Scan for the cell matching the given text and deliver its [X, Y] coordinate at center. 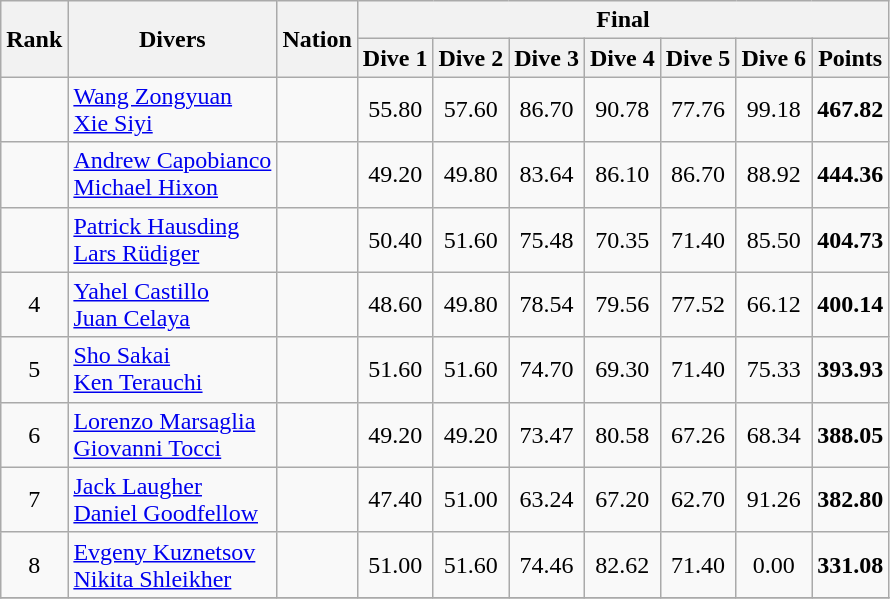
Patrick HausdingLars Rüdiger [172, 240]
73.47 [547, 434]
404.73 [850, 240]
83.64 [547, 174]
8 [34, 564]
75.33 [774, 370]
77.52 [698, 304]
99.18 [774, 110]
400.14 [850, 304]
Final [622, 20]
62.70 [698, 500]
Evgeny KuznetsovNikita Shleikher [172, 564]
66.12 [774, 304]
85.50 [774, 240]
86.10 [622, 174]
Dive 5 [698, 58]
67.20 [622, 500]
Sho SakaiKen Terauchi [172, 370]
382.80 [850, 500]
Divers [172, 39]
Dive 3 [547, 58]
57.60 [471, 110]
7 [34, 500]
4 [34, 304]
Dive 2 [471, 58]
63.24 [547, 500]
Rank [34, 39]
393.93 [850, 370]
Jack LaugherDaniel Goodfellow [172, 500]
Points [850, 58]
80.58 [622, 434]
Yahel Castillo Juan Celaya [172, 304]
74.70 [547, 370]
Dive 1 [395, 58]
467.82 [850, 110]
444.36 [850, 174]
Nation [317, 39]
48.60 [395, 304]
0.00 [774, 564]
74.46 [547, 564]
70.35 [622, 240]
82.62 [622, 564]
Dive 4 [622, 58]
Dive 6 [774, 58]
47.40 [395, 500]
69.30 [622, 370]
50.40 [395, 240]
88.92 [774, 174]
6 [34, 434]
68.34 [774, 434]
90.78 [622, 110]
Lorenzo MarsagliaGiovanni Tocci [172, 434]
79.56 [622, 304]
75.48 [547, 240]
78.54 [547, 304]
77.76 [698, 110]
67.26 [698, 434]
Wang ZongyuanXie Siyi [172, 110]
388.05 [850, 434]
Andrew Capobianco Michael Hixon [172, 174]
55.80 [395, 110]
91.26 [774, 500]
5 [34, 370]
331.08 [850, 564]
